Provide the (x, y) coordinate of the cell's center where the given text is located.  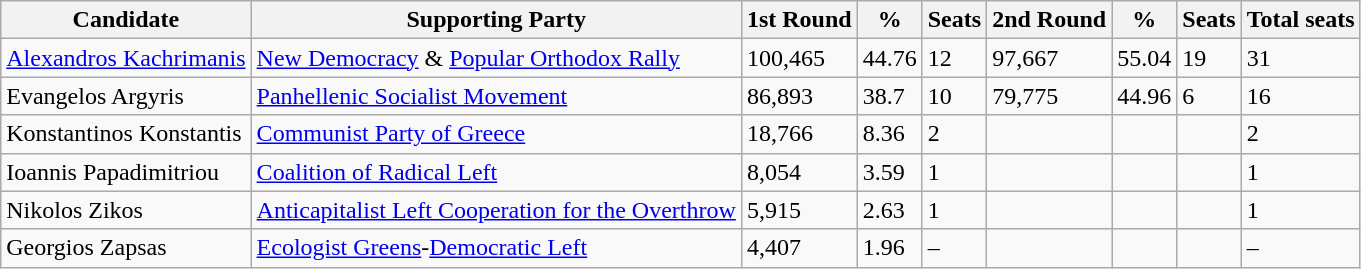
2.63 (890, 210)
Georgios Zapsas (126, 248)
12 (954, 58)
8,054 (799, 172)
3.59 (890, 172)
Ioannis Papadimitriou (126, 172)
Supporting Party (496, 20)
Alexandros Kachrimanis (126, 58)
Konstantinos Konstantis (126, 134)
New Democracy & Popular Orthodox Rally (496, 58)
18,766 (799, 134)
19 (1209, 58)
Evangelos Argyris (126, 96)
38.7 (890, 96)
10 (954, 96)
1.96 (890, 248)
4,407 (799, 248)
5,915 (799, 210)
79,775 (1050, 96)
31 (1300, 58)
100,465 (799, 58)
55.04 (1144, 58)
1st Round (799, 20)
Coalition of Radical Left (496, 172)
Ecologist Greens-Democratic Left (496, 248)
2nd Round (1050, 20)
Anticapitalist Left Cooperation for the Overthrow (496, 210)
97,667 (1050, 58)
Total seats (1300, 20)
Nikolos Zikos (126, 210)
6 (1209, 96)
44.96 (1144, 96)
Candidate (126, 20)
8.36 (890, 134)
44.76 (890, 58)
86,893 (799, 96)
Communist Party of Greece (496, 134)
Panhellenic Socialist Movement (496, 96)
16 (1300, 96)
